Provide the (X, Y) coordinate of the cell's center where the given text is located.  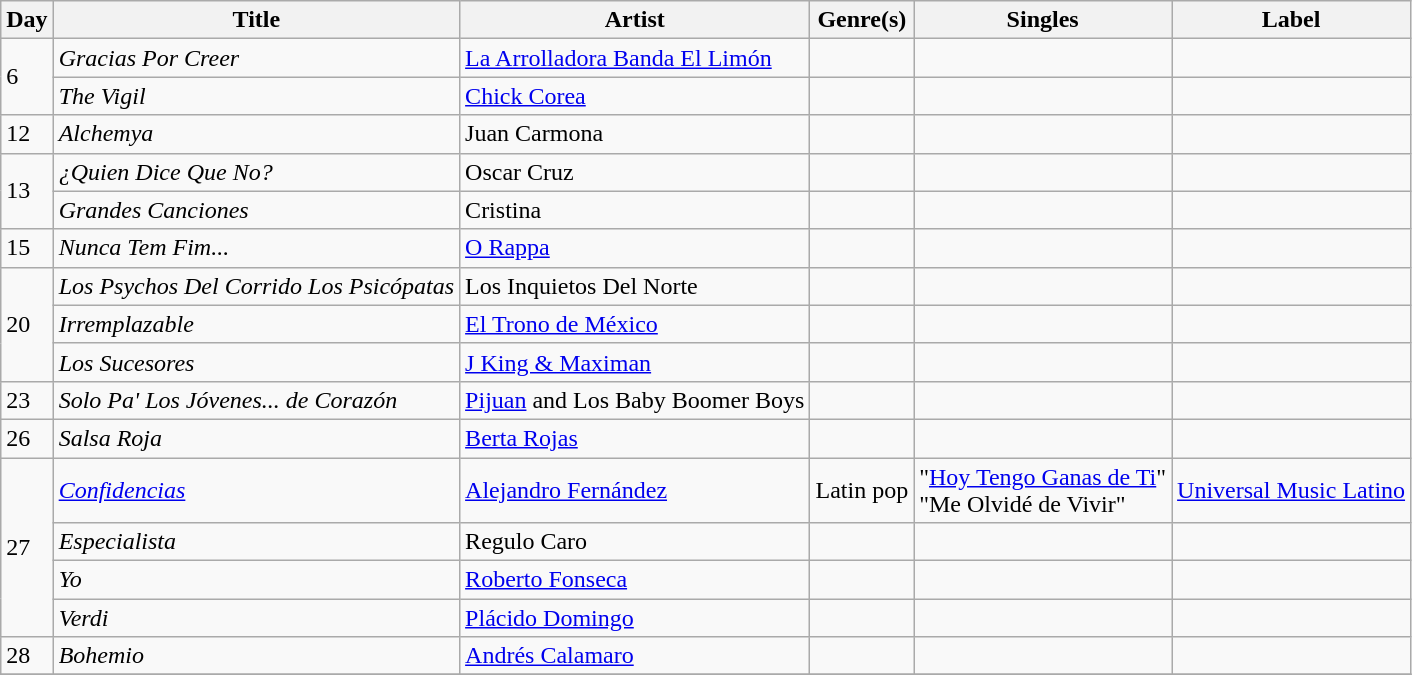
Day (27, 20)
Juan Carmona (635, 134)
Gracias Por Creer (256, 58)
Alejandro Fernández (635, 490)
Alchemya (256, 134)
Cristina (635, 210)
Pijuan and Los Baby Boomer Boys (635, 400)
La Arrolladora Banda El Limón (635, 58)
Irremplazable (256, 324)
12 (27, 134)
O Rappa (635, 248)
Salsa Roja (256, 438)
Genre(s) (862, 20)
Los Inquietos Del Norte (635, 286)
15 (27, 248)
Roberto Fonseca (635, 580)
Confidencias (256, 490)
13 (27, 191)
Yo (256, 580)
Chick Corea (635, 96)
6 (27, 77)
Berta Rojas (635, 438)
Regulo Caro (635, 542)
27 (27, 548)
J King & Maximan (635, 362)
Title (256, 20)
Los Psychos Del Corrido Los Psicópatas (256, 286)
Label (1292, 20)
20 (27, 324)
Especialista (256, 542)
Oscar Cruz (635, 172)
23 (27, 400)
El Trono de México (635, 324)
26 (27, 438)
Bohemio (256, 656)
¿Quien Dice Que No? (256, 172)
The Vigil (256, 96)
Andrés Calamaro (635, 656)
Singles (1043, 20)
Nunca Tem Fim... (256, 248)
Verdi (256, 618)
Solo Pa' Los Jóvenes... de Corazón (256, 400)
"Hoy Tengo Ganas de Ti""Me Olvidé de Vivir" (1043, 490)
Latin pop (862, 490)
Plácido Domingo (635, 618)
28 (27, 656)
Artist (635, 20)
Universal Music Latino (1292, 490)
Grandes Canciones (256, 210)
Los Sucesores (256, 362)
